Scan for the cell matching the given text and deliver its (x, y) coordinate at center. 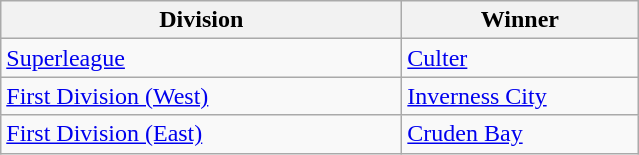
Inverness City (520, 96)
Cruden Bay (520, 134)
First Division (East) (202, 134)
First Division (West) (202, 96)
Culter (520, 58)
Superleague (202, 58)
Division (202, 20)
Winner (520, 20)
